Capture the cell that displays the provided text and extract its [x, y] central coordinate. 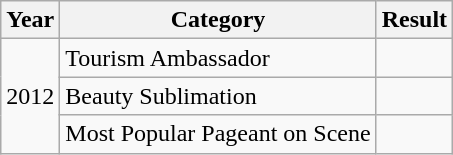
Category [218, 20]
Tourism Ambassador [218, 58]
Most Popular Pageant on Scene [218, 134]
Year [30, 20]
2012 [30, 96]
Beauty Sublimation [218, 96]
Result [414, 20]
